Output the (X, Y) coordinate of the center of the cell containing the given text.  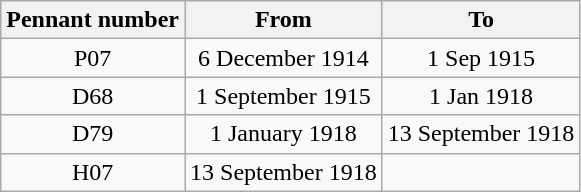
1 January 1918 (283, 134)
1 September 1915 (283, 96)
Pennant number (93, 20)
D79 (93, 134)
D68 (93, 96)
From (283, 20)
P07 (93, 58)
H07 (93, 172)
6 December 1914 (283, 58)
1 Sep 1915 (481, 58)
1 Jan 1918 (481, 96)
To (481, 20)
